Extract the [X, Y] coordinate from the center of the cell holding the provided text.  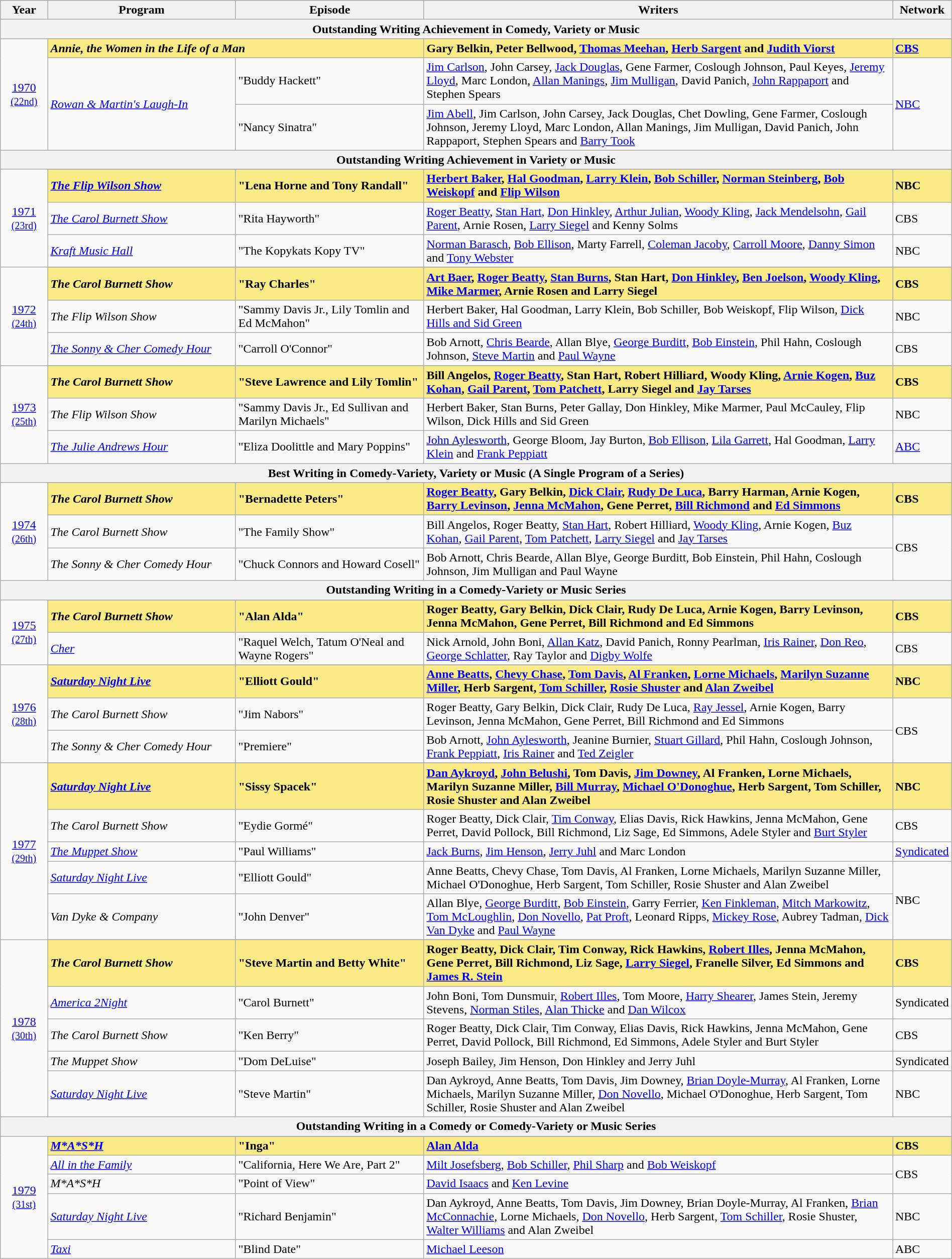
"Premiere" [329, 746]
Norman Barasch, Bob Ellison, Marty Farrell, Coleman Jacoby, Carroll Moore, Danny Simon and Tony Webster [658, 251]
"Sammy Davis Jr., Lily Tomlin and Ed McMahon" [329, 316]
"The Family Show" [329, 531]
Year [24, 10]
"Steve Martin" [329, 1094]
Gary Belkin, Peter Bellwood, Thomas Meehan, Herb Sargent and Judith Viorst [658, 48]
Jack Burns, Jim Henson, Jerry Juhl and Marc London [658, 851]
Art Baer, Roger Beatty, Stan Burns, Stan Hart, Don Hinkley, Ben Joelson, Woody Kling, Mike Marmer, Arnie Rosen and Larry Siegel [658, 283]
Alan Alda [658, 1146]
"Ken Berry" [329, 1036]
1978(30th) [24, 1028]
The Julie Andrews Hour [142, 447]
"Dom DeLuise" [329, 1061]
Herbert Baker, Hal Goodman, Larry Klein, Bob Schiller, Bob Weiskopf, Flip Wilson, Dick Hills and Sid Green [658, 316]
1979(31st) [24, 1197]
Outstanding Writing Achievement in Comedy, Variety or Music [476, 29]
"Sissy Spacek" [329, 786]
Best Writing in Comedy-Variety, Variety or Music (A Single Program of a Series) [476, 473]
Van Dyke & Company [142, 917]
"California, Here We Are, Part 2" [329, 1165]
"Blind Date" [329, 1249]
"Nancy Sinatra" [329, 127]
John Boni, Tom Dunsmuir, Robert Illes, Tom Moore, Harry Shearer, James Stein, Jeremy Stevens, Norman Stiles, Alan Thicke and Dan Wilcox [658, 1002]
Outstanding Writing Achievement in Variety or Music [476, 160]
Outstanding Writing in a Comedy or Comedy-Variety or Music Series [476, 1126]
1971(23rd) [24, 218]
Herbert Baker, Stan Burns, Peter Gallay, Don Hinkley, Mike Marmer, Paul McCauley, Flip Wilson, Dick Hills and Sid Green [658, 415]
Bob Arnott, Chris Bearde, Allan Blye, George Burditt, Bob Einstein, Phil Hahn, Coslough Johnson, Steve Martin and Paul Wayne [658, 349]
"Sammy Davis Jr., Ed Sullivan and Marilyn Michaels" [329, 415]
"Ray Charles" [329, 283]
Milt Josefsberg, Bob Schiller, Phil Sharp and Bob Weiskopf [658, 1165]
Michael Leeson [658, 1249]
"Steve Lawrence and Lily Tomlin" [329, 382]
"Carol Burnett" [329, 1002]
Nick Arnold, John Boni, Allan Katz, David Panich, Ronny Pearlman, Iris Rainer, Don Reo, George Schlatter, Ray Taylor and Digby Wolfe [658, 649]
Bob Arnott, Chris Bearde, Allan Blye, George Burditt, Bob Einstein, Phil Hahn, Coslough Johnson, Jim Mulligan and Paul Wayne [658, 564]
"John Denver" [329, 917]
Taxi [142, 1249]
1973(25th) [24, 415]
Writers [658, 10]
America 2Night [142, 1002]
"Bernadette Peters" [329, 499]
Bob Arnott, John Aylesworth, Jeanine Burnier, Stuart Gillard, Phil Hahn, Coslough Johnson, Frank Peppiatt, Iris Rainer and Ted Zeigler [658, 746]
"Alan Alda" [329, 616]
"Chuck Connors and Howard Cosell" [329, 564]
1975(27th) [24, 632]
"Rita Hayworth" [329, 218]
1976(28th) [24, 714]
Herbert Baker, Hal Goodman, Larry Klein, Bob Schiller, Norman Steinberg, Bob Weiskopf and Flip Wilson [658, 186]
Network [922, 10]
1972(24th) [24, 316]
Annie, the Women in the Life of a Man [236, 48]
1977(29th) [24, 851]
"Raquel Welch, Tatum O'Neal and Wayne Rogers" [329, 649]
"Carroll O'Connor" [329, 349]
Roger Beatty, Stan Hart, Don Hinkley, Arthur Julian, Woody Kling, Jack Mendelsohn, Gail Parent, Arnie Rosen, Larry Siegel and Kenny Solms [658, 218]
Joseph Bailey, Jim Henson, Don Hinkley and Jerry Juhl [658, 1061]
Program [142, 10]
1970(22nd) [24, 94]
Rowan & Martin's Laugh-In [142, 104]
Outstanding Writing in a Comedy-Variety or Music Series [476, 590]
"Steve Martin and Betty White" [329, 963]
Anne Beatts, Chevy Chase, Tom Davis, Al Franken, Lorne Michaels, Marilyn Suzanne Miller, Herb Sargent, Tom Schiller, Rosie Shuster and Alan Zweibel [658, 681]
"Point of View" [329, 1184]
"Jim Nabors" [329, 714]
John Aylesworth, George Bloom, Jay Burton, Bob Ellison, Lila Garrett, Hal Goodman, Larry Klein and Frank Peppiatt [658, 447]
Roger Beatty, Gary Belkin, Dick Clair, Rudy De Luca, Arnie Kogen, Barry Levinson, Jenna McMahon, Gene Perret, Bill Richmond and Ed Simmons [658, 616]
Cher [142, 649]
Episode [329, 10]
"Buddy Hackett" [329, 81]
Kraft Music Hall [142, 251]
"Lena Horne and Tony Randall" [329, 186]
David Isaacs and Ken Levine [658, 1184]
"Eydie Gormé" [329, 826]
1974(26th) [24, 531]
"Inga" [329, 1146]
"The Kopykats Kopy TV" [329, 251]
"Eliza Doolittle and Mary Poppins" [329, 447]
"Richard Benjamin" [329, 1216]
All in the Family [142, 1165]
"Paul Williams" [329, 851]
